Search for the cell housing the specified text and yield its [X, Y] center coordinate. 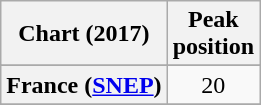
Chart (2017) [84, 34]
Peakposition [213, 34]
France (SNEP) [84, 85]
20 [213, 85]
